From the cell containing the given text, extract its center point as (X, Y) coordinate. 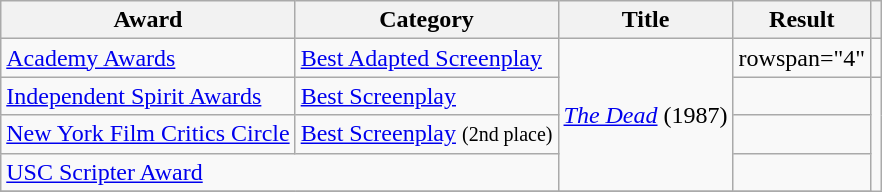
rowspan="4" (802, 58)
New York Film Critics Circle (148, 134)
Best Screenplay (2nd place) (426, 134)
Independent Spirit Awards (148, 96)
USC Scripter Award (280, 172)
Result (802, 20)
Academy Awards (148, 58)
The Dead (1987) (646, 115)
Best Screenplay (426, 96)
Category (426, 20)
Award (148, 20)
Title (646, 20)
Best Adapted Screenplay (426, 58)
